Determine the (X, Y) coordinate at the center of the cell enclosing the given text.  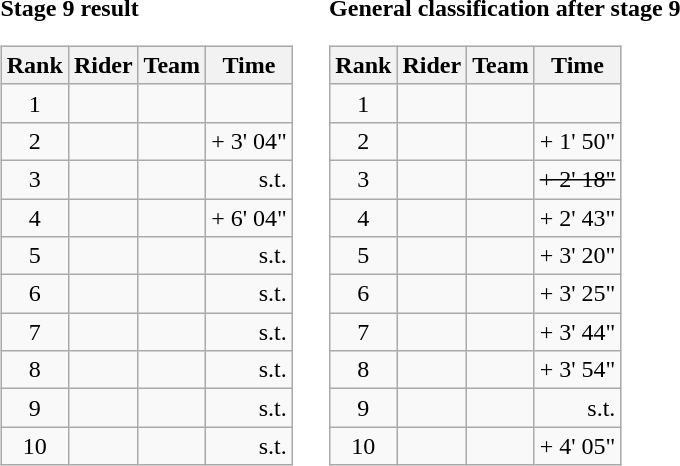
+ 2' 18" (578, 179)
+ 3' 20" (578, 256)
+ 3' 04" (250, 141)
+ 4' 05" (578, 446)
+ 3' 25" (578, 294)
+ 2' 43" (578, 217)
+ 1' 50" (578, 141)
+ 3' 44" (578, 332)
+ 6' 04" (250, 217)
+ 3' 54" (578, 370)
